Determine the (X, Y) coordinate at the center of the cell enclosing the given text.  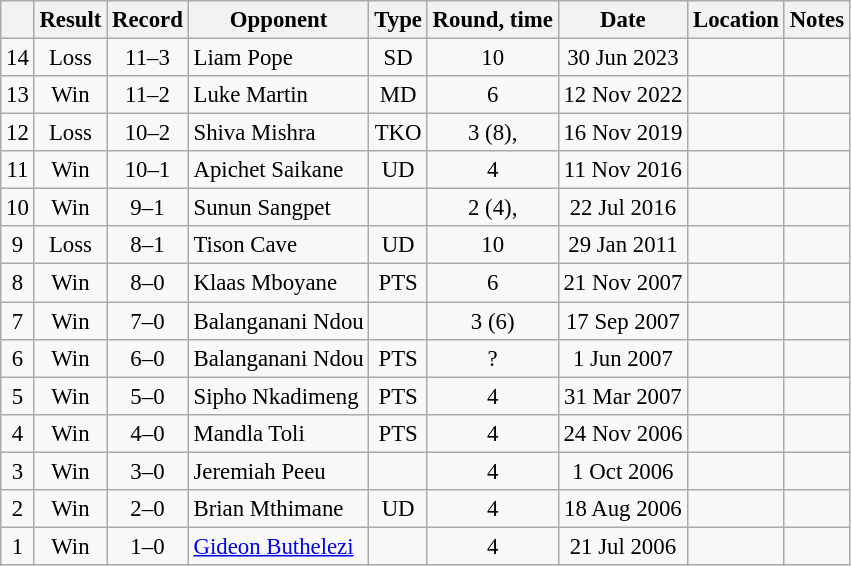
1–0 (148, 546)
7–0 (148, 321)
Tison Cave (278, 245)
Gideon Buthelezi (278, 546)
7 (18, 321)
6–0 (148, 358)
12 Nov 2022 (623, 95)
11 (18, 170)
Sipho Nkadimeng (278, 396)
Shiva Mishra (278, 133)
Klaas Mboyane (278, 283)
Notes (816, 20)
Record (148, 20)
22 Jul 2016 (623, 208)
Type (398, 20)
11 Nov 2016 (623, 170)
17 Sep 2007 (623, 321)
11–3 (148, 58)
16 Nov 2019 (623, 133)
3 (18, 471)
9–1 (148, 208)
Date (623, 20)
SD (398, 58)
3 (8), (492, 133)
10–1 (148, 170)
Apichet Saikane (278, 170)
MD (398, 95)
Jeremiah Peeu (278, 471)
29 Jan 2011 (623, 245)
21 Nov 2007 (623, 283)
? (492, 358)
Mandla Toli (278, 433)
8–1 (148, 245)
31 Mar 2007 (623, 396)
2 (18, 509)
21 Jul 2006 (623, 546)
3 (6) (492, 321)
8–0 (148, 283)
5 (18, 396)
Brian Mthimane (278, 509)
1 Oct 2006 (623, 471)
13 (18, 95)
30 Jun 2023 (623, 58)
Sunun Sangpet (278, 208)
11–2 (148, 95)
3–0 (148, 471)
Result (70, 20)
12 (18, 133)
1 Jun 2007 (623, 358)
14 (18, 58)
Location (736, 20)
18 Aug 2006 (623, 509)
Liam Pope (278, 58)
4–0 (148, 433)
2–0 (148, 509)
8 (18, 283)
9 (18, 245)
TKO (398, 133)
Round, time (492, 20)
1 (18, 546)
24 Nov 2006 (623, 433)
2 (4), (492, 208)
5–0 (148, 396)
10–2 (148, 133)
Luke Martin (278, 95)
Opponent (278, 20)
